For the text-containing cell, return its midpoint in (X, Y) coordinate format. 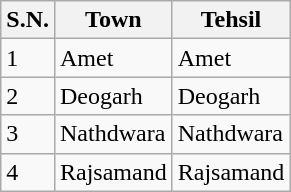
1 (28, 58)
S.N. (28, 20)
2 (28, 96)
Tehsil (231, 20)
4 (28, 172)
3 (28, 134)
Town (113, 20)
